Scan for the cell matching the given text and deliver its (x, y) coordinate at center. 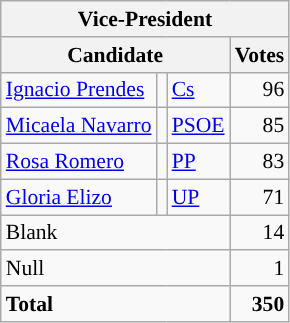
PP (198, 162)
1 (260, 269)
Blank (116, 233)
Cs (198, 90)
Gloria Elizo (79, 197)
96 (260, 90)
350 (260, 304)
71 (260, 197)
Vice-President (146, 19)
Null (116, 269)
Votes (260, 55)
Total (116, 304)
UP (198, 197)
85 (260, 126)
14 (260, 233)
83 (260, 162)
Candidate (116, 55)
Rosa Romero (79, 162)
PSOE (198, 126)
Micaela Navarro (79, 126)
Ignacio Prendes (79, 90)
